Find where the given text appears and provide that cell's center as [x, y] coordinate. 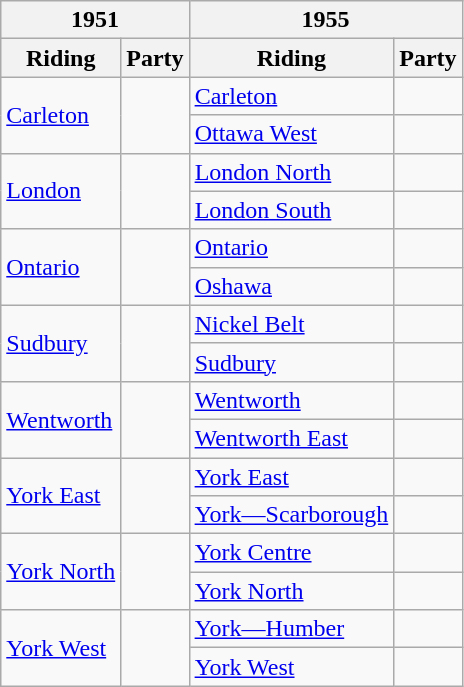
Nickel Belt [292, 324]
London North [292, 172]
Oshawa [292, 286]
Wentworth East [292, 438]
1951 [95, 20]
York—Humber [292, 629]
York Centre [292, 553]
London South [292, 210]
1955 [326, 20]
Ottawa West [292, 134]
London [61, 191]
York—Scarborough [292, 515]
